Identify which cell holds the provided text, then report its (x, y) central coordinate. 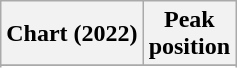
Chart (2022) (72, 34)
Peakposition (189, 34)
